For the text-containing cell, return its midpoint in [X, Y] coordinate format. 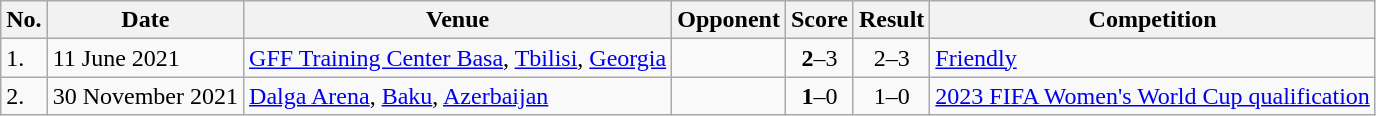
2023 FIFA Women's World Cup qualification [1153, 96]
Date [145, 20]
1. [24, 58]
GFF Training Center Basa, Tbilisi, Georgia [458, 58]
2. [24, 96]
Opponent [729, 20]
30 November 2021 [145, 96]
No. [24, 20]
Score [819, 20]
Competition [1153, 20]
Result [891, 20]
Dalga Arena, Baku, Azerbaijan [458, 96]
Venue [458, 20]
11 June 2021 [145, 58]
Friendly [1153, 58]
